Return the (x, y) coordinate for the center point of the cell that contains the specified text.  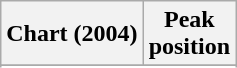
Peak position (189, 34)
Chart (2004) (72, 34)
